Return the [x, y] coordinate for the center point of the cell that contains the specified text.  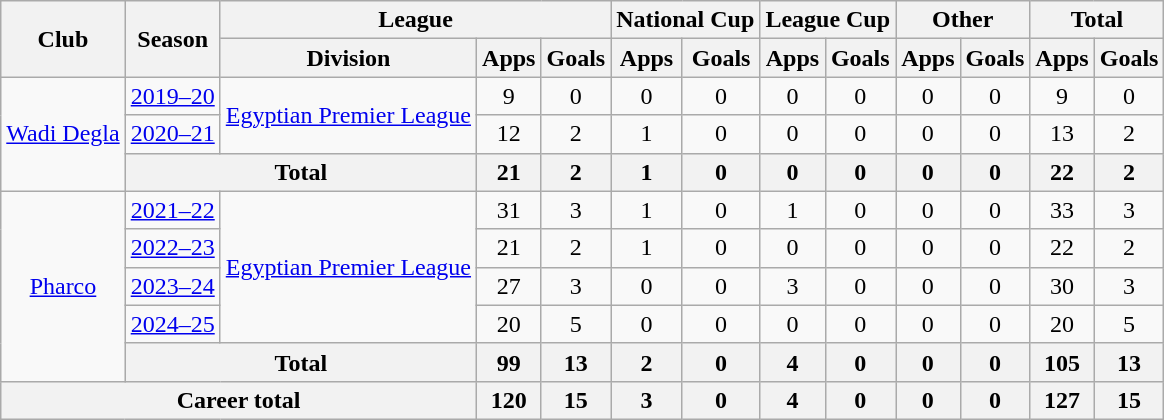
Season [172, 39]
2023–24 [172, 286]
99 [509, 362]
31 [509, 210]
Wadi Degla [63, 134]
League [415, 20]
Club [63, 39]
Pharco [63, 286]
Other [963, 20]
27 [509, 286]
National Cup [686, 20]
33 [1062, 210]
2020–21 [172, 134]
League Cup [828, 20]
127 [1062, 400]
12 [509, 134]
Division [348, 58]
120 [509, 400]
2022–23 [172, 248]
2024–25 [172, 324]
Career total [239, 400]
30 [1062, 286]
2019–20 [172, 96]
2021–22 [172, 210]
105 [1062, 362]
